From the cell containing the given text, extract its center point as [x, y] coordinate. 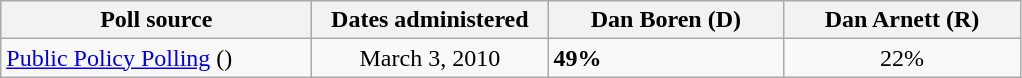
22% [902, 58]
Dan Boren (D) [666, 20]
March 3, 2010 [430, 58]
Public Policy Polling () [156, 58]
Poll source [156, 20]
49% [666, 58]
Dan Arnett (R) [902, 20]
Dates administered [430, 20]
